Output the [x, y] coordinate of the center of the cell containing the given text.  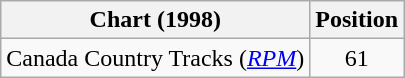
61 [357, 58]
Position [357, 20]
Chart (1998) [156, 20]
Canada Country Tracks (RPM) [156, 58]
